Extract the (X, Y) coordinate from the center of the cell holding the provided text.  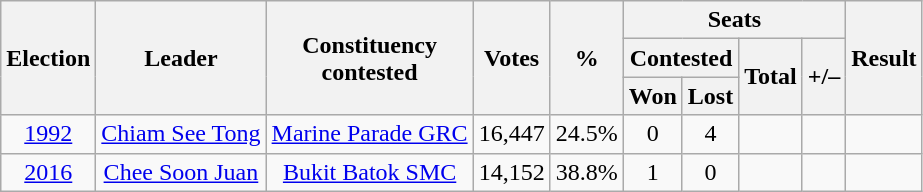
Chiam See Tong (181, 134)
14,152 (512, 172)
2016 (48, 172)
Leader (181, 58)
Marine Parade GRC (370, 134)
1992 (48, 134)
% (586, 58)
Contested (681, 58)
Votes (512, 58)
1 (652, 172)
+/– (824, 77)
Lost (710, 96)
Election (48, 58)
24.5% (586, 134)
Chee Soon Juan (181, 172)
Bukit Batok SMC (370, 172)
Won (652, 96)
Result (884, 58)
Constituencycontested (370, 58)
4 (710, 134)
38.8% (586, 172)
Total (771, 77)
Seats (734, 20)
16,447 (512, 134)
